For the text-containing cell, return its midpoint in (x, y) coordinate format. 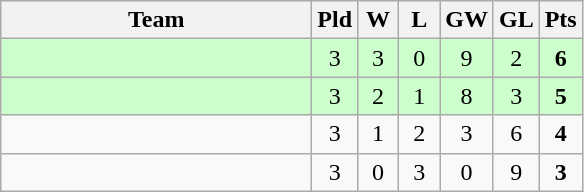
Team (156, 20)
Pts (560, 20)
GL (516, 20)
4 (560, 134)
W (378, 20)
Pld (335, 20)
8 (467, 96)
L (420, 20)
5 (560, 96)
GW (467, 20)
